Provide the [x, y] coordinate of the cell's center where the given text is located.  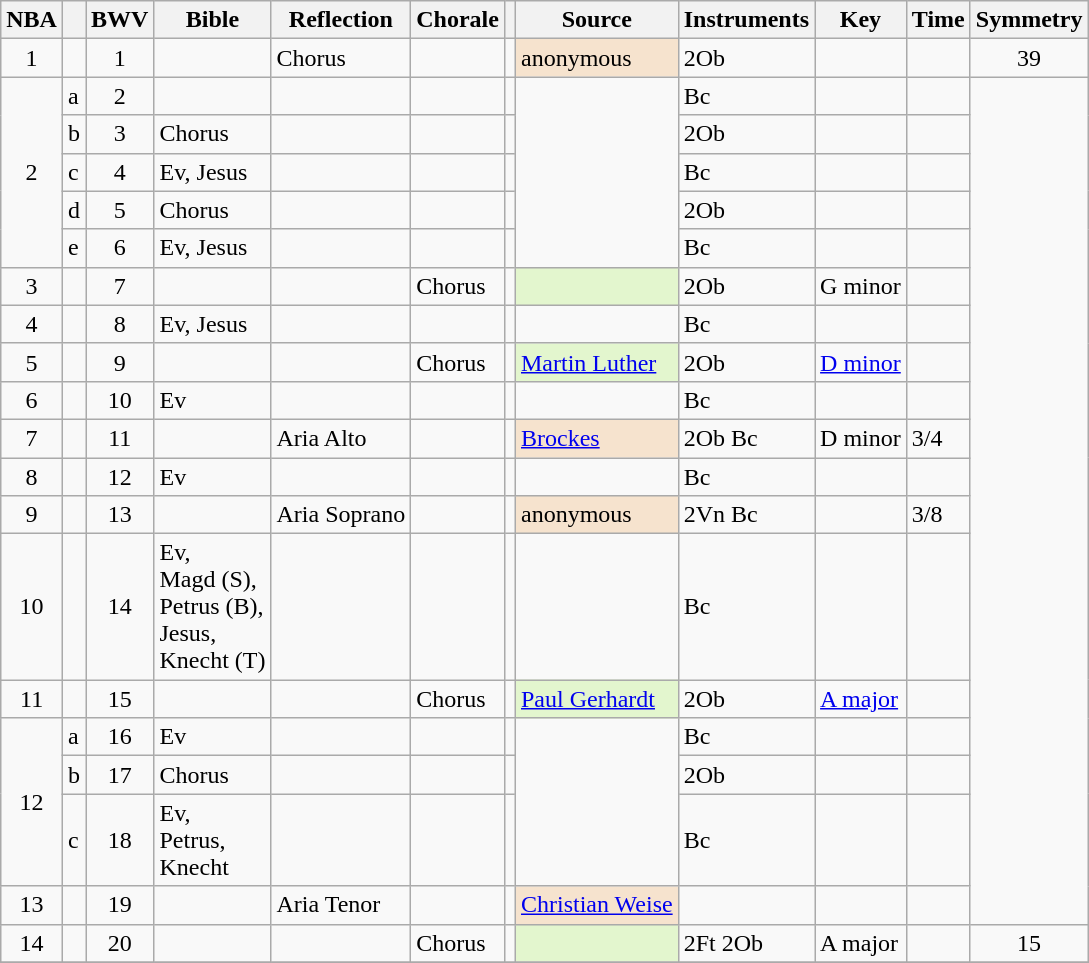
16 [120, 737]
Christian Weise [596, 905]
39 [1029, 58]
2Vn Bc [746, 515]
NBA [32, 20]
17 [120, 775]
Aria Tenor [341, 905]
Ev, Petrus, Knecht [212, 840]
Source [596, 20]
G minor [861, 286]
Symmetry [1029, 20]
Bible [212, 20]
18 [120, 840]
2Ft 2Ob [746, 943]
20 [120, 943]
Time [938, 20]
Chorale [458, 20]
Martin Luther [596, 362]
Key [861, 20]
Aria Soprano [341, 515]
Ev, Magd (S), Petrus (B), Jesus, Knecht (T) [212, 607]
Brockes [596, 438]
3/8 [938, 515]
Aria Alto [341, 438]
BWV [120, 20]
3/4 [938, 438]
d [74, 210]
Reflection [341, 20]
Instruments [746, 20]
e [74, 248]
2Ob Bc [746, 438]
Paul Gerhardt [596, 699]
19 [120, 905]
